Extract the [x, y] coordinate from the center of the cell holding the provided text.  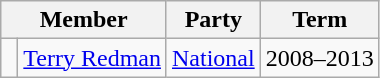
Member [84, 20]
National [213, 58]
Terry Redman [92, 58]
Party [213, 20]
Term [320, 20]
2008–2013 [320, 58]
